Extract the [x, y] coordinate from the center of the cell holding the provided text.  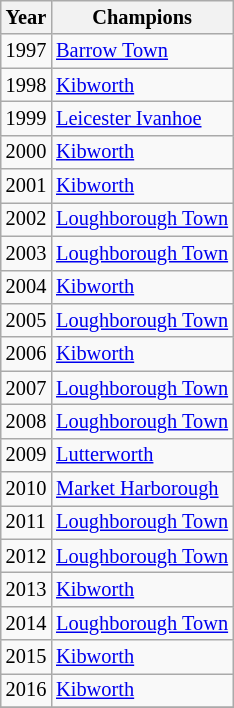
1997 [26, 51]
Year [26, 17]
Market Harborough [142, 489]
1999 [26, 118]
2009 [26, 455]
2015 [26, 657]
1998 [26, 85]
Champions [142, 17]
2010 [26, 489]
2008 [26, 421]
2012 [26, 556]
2002 [26, 219]
Barrow Town [142, 51]
2005 [26, 320]
2011 [26, 522]
2000 [26, 152]
Lutterworth [142, 455]
2007 [26, 388]
Leicester Ivanhoe [142, 118]
2013 [26, 589]
2006 [26, 354]
2003 [26, 253]
2016 [26, 690]
2014 [26, 623]
2004 [26, 287]
2001 [26, 186]
